Search for the cell housing the specified text and yield its (X, Y) center coordinate. 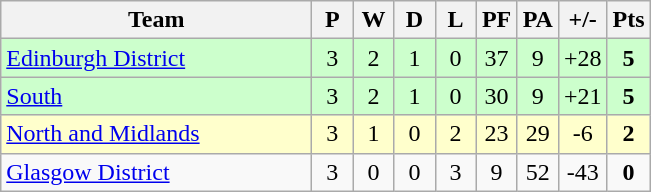
-43 (582, 172)
North and Midlands (156, 134)
29 (538, 134)
+28 (582, 58)
Team (156, 20)
Pts (628, 20)
30 (496, 96)
PF (496, 20)
D (414, 20)
W (374, 20)
PA (538, 20)
+21 (582, 96)
Glasgow District (156, 172)
52 (538, 172)
+/- (582, 20)
37 (496, 58)
Edinburgh District (156, 58)
-6 (582, 134)
L (456, 20)
23 (496, 134)
South (156, 96)
P (332, 20)
